Pinpoint the cell where the given text exists, returning its [X, Y] midpoint coordinate. 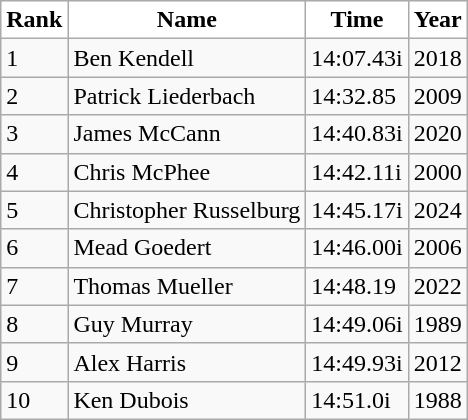
14:45.17i [357, 210]
8 [34, 324]
3 [34, 134]
Ken Dubois [187, 400]
1989 [438, 324]
2009 [438, 96]
Time [357, 20]
10 [34, 400]
Chris McPhee [187, 172]
2020 [438, 134]
4 [34, 172]
14:48.19 [357, 286]
5 [34, 210]
14:40.83i [357, 134]
Rank [34, 20]
Name [187, 20]
14:49.93i [357, 362]
2024 [438, 210]
Year [438, 20]
9 [34, 362]
14:51.0i [357, 400]
James McCann [187, 134]
Thomas Mueller [187, 286]
2018 [438, 58]
2 [34, 96]
2022 [438, 286]
2000 [438, 172]
Christopher Russelburg [187, 210]
2006 [438, 248]
Alex Harris [187, 362]
Patrick Liederbach [187, 96]
1988 [438, 400]
Mead Goedert [187, 248]
Ben Kendell [187, 58]
7 [34, 286]
14:07.43i [357, 58]
Guy Murray [187, 324]
14:42.11i [357, 172]
1 [34, 58]
14:49.06i [357, 324]
2012 [438, 362]
14:46.00i [357, 248]
6 [34, 248]
14:32.85 [357, 96]
